Find where the given text appears and provide that cell's center as (X, Y) coordinate. 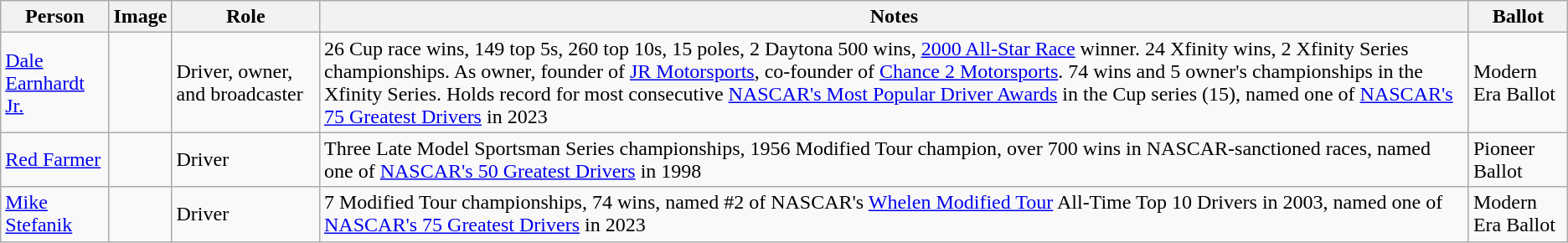
Red Farmer (55, 159)
Ballot (1518, 17)
Driver, owner, and broadcaster (246, 82)
Notes (894, 17)
Person (55, 17)
Role (246, 17)
Dale Earnhardt Jr. (55, 82)
Pioneer Ballot (1518, 159)
Image (141, 17)
Mike Stefanik (55, 215)
